Output the (X, Y) coordinate of the center of the cell containing the given text.  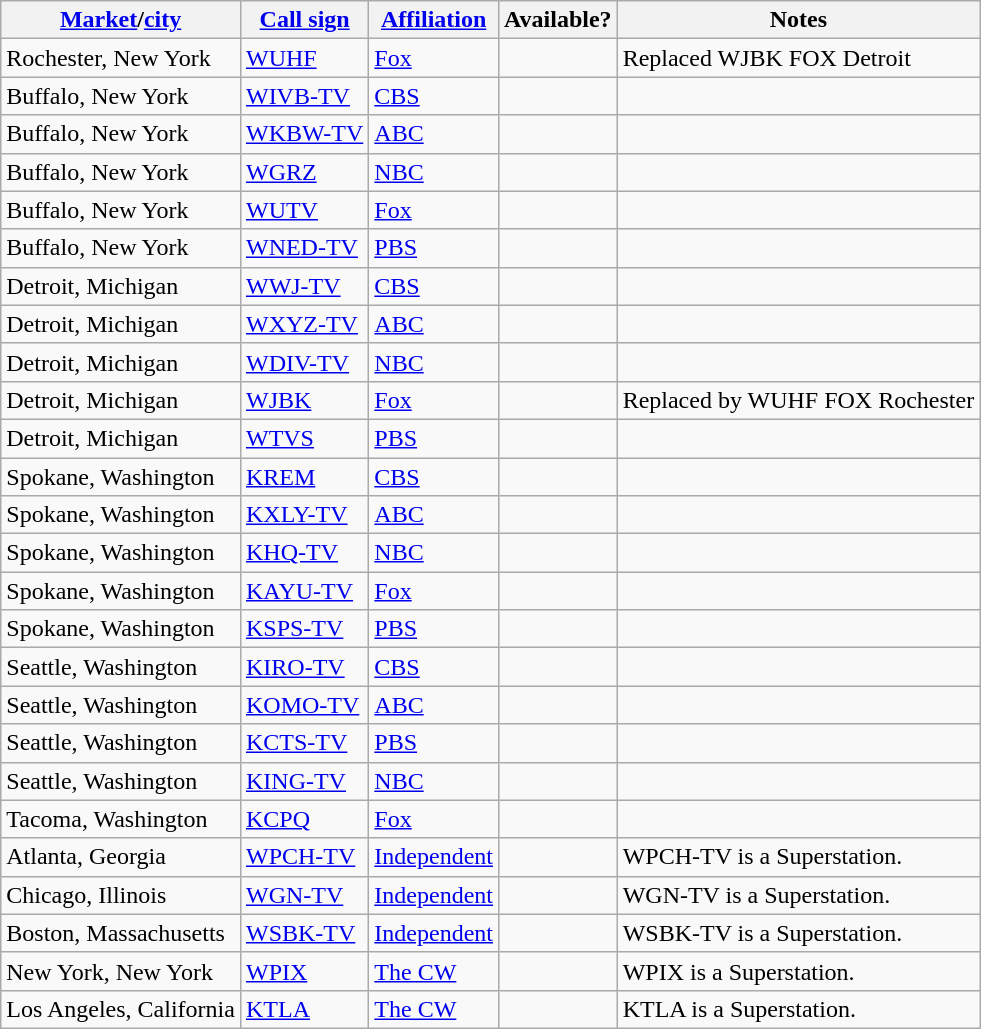
Available? (558, 20)
KAYU-TV (304, 591)
Chicago, Illinois (121, 895)
Market/city (121, 20)
WUTV (304, 210)
KIRO-TV (304, 667)
WPIX (304, 971)
WPCH-TV is a Superstation. (798, 857)
Tacoma, Washington (121, 819)
WSBK-TV (304, 933)
KSPS-TV (304, 629)
KCTS-TV (304, 743)
WKBW-TV (304, 134)
WPIX is a Superstation. (798, 971)
KTLA (304, 1009)
WXYZ-TV (304, 324)
WSBK-TV is a Superstation. (798, 933)
Notes (798, 20)
WGN-TV (304, 895)
WWJ-TV (304, 286)
KREM (304, 477)
Rochester, New York (121, 58)
WDIV-TV (304, 362)
WTVS (304, 438)
New York, New York (121, 971)
KOMO-TV (304, 705)
WUHF (304, 58)
KHQ-TV (304, 553)
Boston, Massachusetts (121, 933)
WGRZ (304, 172)
Los Angeles, California (121, 1009)
WNED-TV (304, 248)
Replaced WJBK FOX Detroit (798, 58)
Call sign (304, 20)
Atlanta, Georgia (121, 857)
WJBK (304, 400)
KXLY-TV (304, 515)
WGN-TV is a Superstation. (798, 895)
WIVB-TV (304, 96)
Replaced by WUHF FOX Rochester (798, 400)
KTLA is a Superstation. (798, 1009)
KING-TV (304, 781)
KCPQ (304, 819)
Affiliation (434, 20)
WPCH-TV (304, 857)
